Determine the (X, Y) coordinate at the center of the cell enclosing the given text.  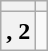
, 2 (18, 31)
